Determine the [x, y] coordinate at the center of the cell enclosing the given text.  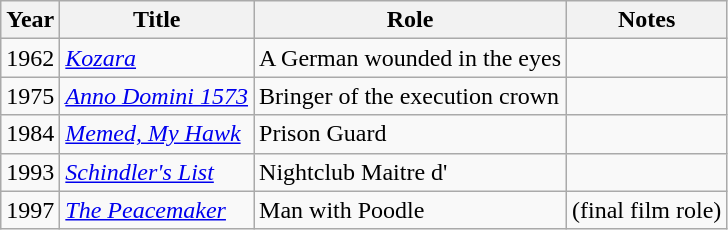
Memed, My Hawk [157, 134]
1997 [30, 210]
Anno Domini 1573 [157, 96]
Role [410, 20]
Man with Poodle [410, 210]
1993 [30, 172]
Nightclub Maitre d' [410, 172]
1962 [30, 58]
(final film role) [647, 210]
A German wounded in the eyes [410, 58]
Year [30, 20]
Prison Guard [410, 134]
Bringer of the execution crown [410, 96]
1975 [30, 96]
1984 [30, 134]
Notes [647, 20]
Schindler's List [157, 172]
Title [157, 20]
The Peacemaker [157, 210]
Kozara [157, 58]
